Identify which cell holds the provided text, then report its (x, y) central coordinate. 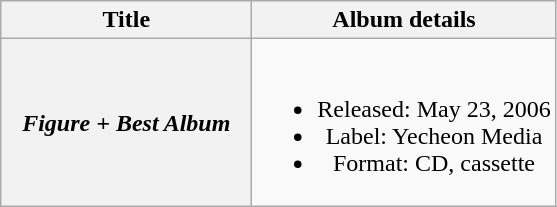
Title (126, 20)
Figure + Best Album (126, 122)
Released: May 23, 2006Label: Yecheon MediaFormat: CD, cassette (404, 122)
Album details (404, 20)
